Capture the cell that displays the provided text and extract its [X, Y] central coordinate. 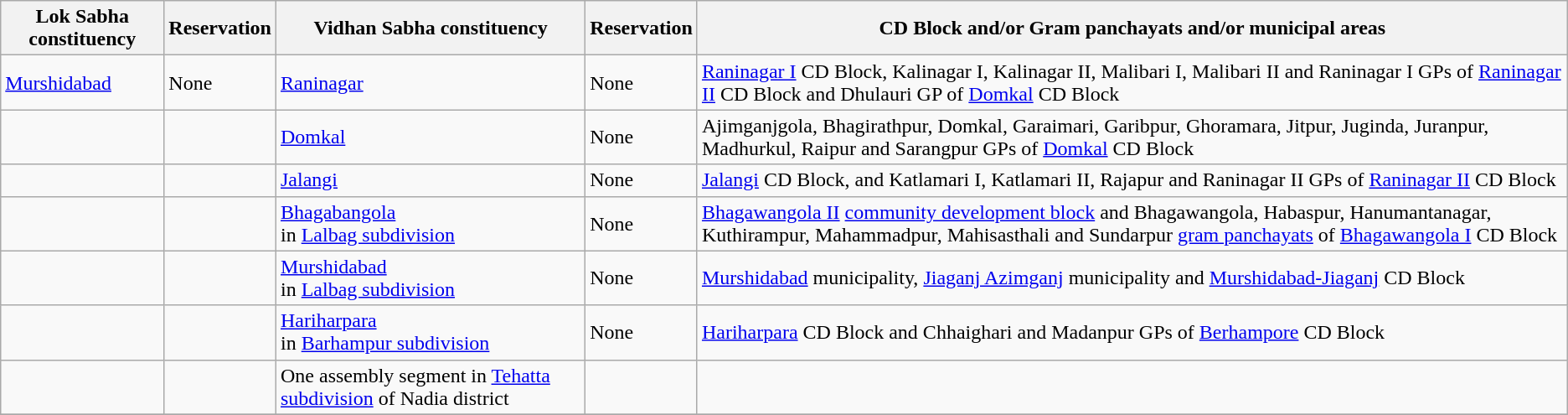
Murshidabad [82, 82]
Jalangi CD Block, and Katlamari I, Katlamari II, Rajapur and Raninagar II GPs of Raninagar II CD Block [1132, 180]
Ajimganjgola, Bhagirathpur, Domkal, Garaimari, Garibpur, Ghoramara, Jitpur, Juginda, Juranpur, Madhurkul, Raipur and Sarangpur GPs of Domkal CD Block [1132, 137]
Jalangi [431, 180]
Raninagar [431, 82]
Hariharpara CD Block and Chhaighari and Madanpur GPs of Berhampore CD Block [1132, 332]
CD Block and/or Gram panchayats and/or municipal areas [1132, 29]
Vidhan Sabha constituency [431, 29]
Lok Sabha constituency [82, 29]
Bhagabangola in Lalbag subdivision [431, 223]
Murshidabad municipality, Jiaganj Azimganj municipality and Murshidabad-Jiaganj CD Block [1132, 278]
One assembly segment in Tehatta subdivision of Nadia district [431, 387]
Hariharpara in Barhampur subdivision [431, 332]
Domkal [431, 137]
Murshidabadin Lalbag subdivision [431, 278]
